Capture the cell that displays the provided text and extract its (x, y) central coordinate. 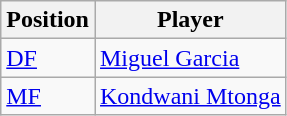
Miguel Garcia (190, 58)
MF (48, 96)
Kondwani Mtonga (190, 96)
Player (190, 20)
DF (48, 58)
Position (48, 20)
